Find where the given text appears and provide that cell's center as [X, Y] coordinate. 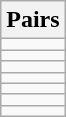
Pairs [33, 20]
